Search for the cell housing the specified text and yield its (x, y) center coordinate. 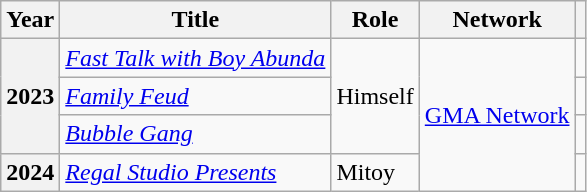
Title (196, 20)
Year (30, 20)
Regal Studio Presents (196, 172)
Fast Talk with Boy Abunda (196, 58)
Mitoy (375, 172)
2023 (30, 96)
Family Feud (196, 96)
Role (375, 20)
Bubble Gang (196, 134)
2024 (30, 172)
Himself (375, 96)
Network (497, 20)
GMA Network (497, 115)
